Detect which cell encompasses the target text, then output its (X, Y) center coordinate. 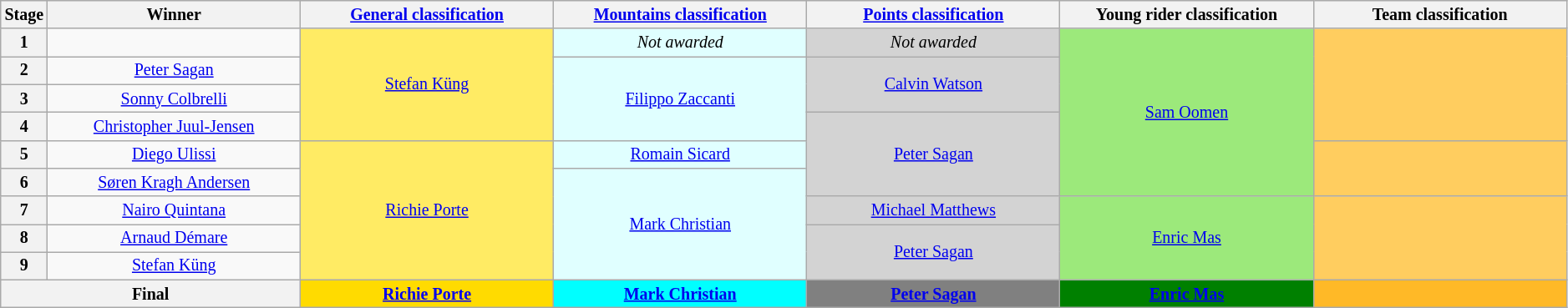
9 (24, 265)
Nairo Quintana (174, 210)
Michael Matthews (934, 210)
Stage (24, 15)
Sam Oomen (1186, 114)
Winner (174, 15)
4 (24, 127)
Mountains classification (680, 15)
8 (24, 239)
7 (24, 210)
Points classification (934, 15)
6 (24, 182)
Søren Kragh Andersen (174, 182)
Arnaud Démare (174, 239)
Final (150, 294)
General classification (428, 15)
Team classification (1440, 15)
5 (24, 154)
1 (24, 43)
Sonny Colbrelli (174, 98)
Filippo Zaccanti (680, 98)
2 (24, 70)
3 (24, 98)
Romain Sicard (680, 154)
Young rider classification (1186, 15)
Diego Ulissi (174, 154)
Christopher Juul-Jensen (174, 127)
Calvin Watson (934, 85)
